Detect which cell encompasses the target text, then output its [x, y] center coordinate. 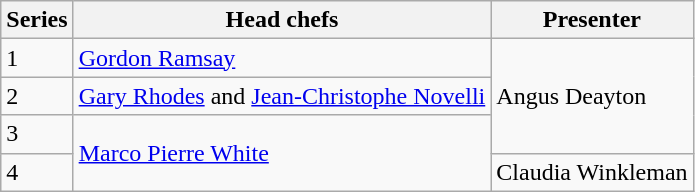
Presenter [592, 20]
Head chefs [282, 20]
4 [37, 172]
2 [37, 96]
Claudia Winkleman [592, 172]
Gordon Ramsay [282, 58]
Series [37, 20]
Gary Rhodes and Jean-Christophe Novelli [282, 96]
Angus Deayton [592, 96]
Marco Pierre White [282, 153]
1 [37, 58]
3 [37, 134]
